Capture the cell that displays the provided text and extract its (x, y) central coordinate. 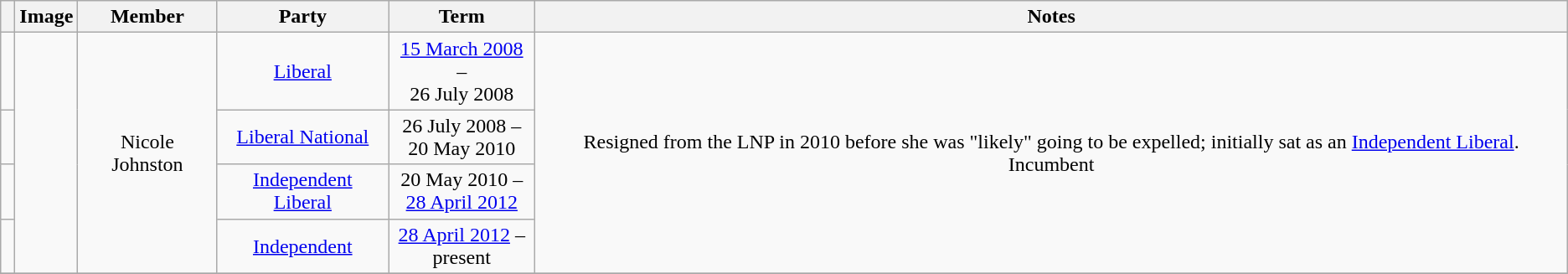
Resigned from the LNP in 2010 before she was "likely" going to be expelled; initially sat as an Independent Liberal. Incumbent (1051, 153)
15 March 2008 – 26 July 2008 (462, 71)
28 April 2012 – present (462, 246)
Notes (1051, 17)
26 July 2008 –20 May 2010 (462, 137)
Image (47, 17)
Party (303, 17)
Nicole Johnston (147, 153)
Independent Liberal (303, 191)
20 May 2010 – 28 April 2012 (462, 191)
Independent (303, 246)
Liberal National (303, 137)
Liberal (303, 71)
Member (147, 17)
Term (462, 17)
